Determine the [X, Y] coordinate at the center of the cell enclosing the given text.  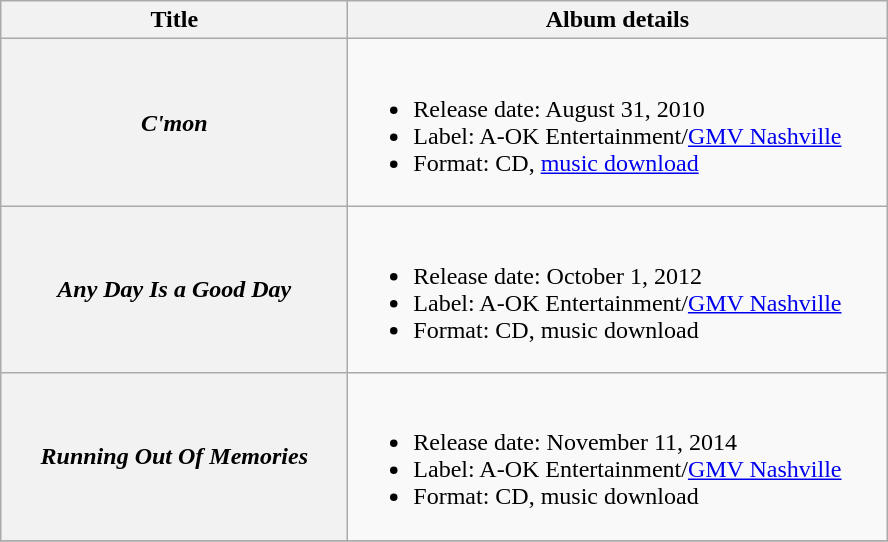
Release date: October 1, 2012Label: A-OK Entertainment/GMV NashvilleFormat: CD, music download [618, 290]
Running Out Of Memories [174, 456]
Any Day Is a Good Day [174, 290]
Title [174, 20]
Album details [618, 20]
C'mon [174, 122]
Release date: August 31, 2010Label: A-OK Entertainment/GMV NashvilleFormat: CD, music download [618, 122]
Release date: November 11, 2014Label: A-OK Entertainment/GMV NashvilleFormat: CD, music download [618, 456]
